Return [X, Y] of the center of cell containing provided text 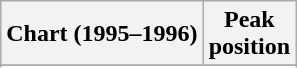
Chart (1995–1996) [102, 34]
Peakposition [249, 34]
